Pinpoint the cell where the given text exists, returning its (x, y) midpoint coordinate. 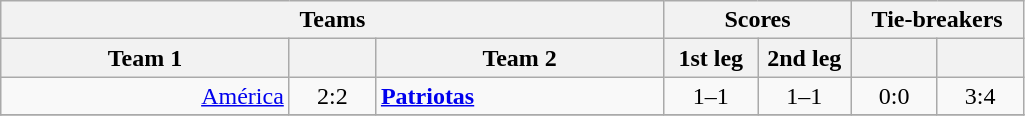
Tie-breakers (937, 20)
Patriotas (520, 96)
2nd leg (805, 58)
Scores (758, 20)
Teams (332, 20)
2:2 (332, 96)
1st leg (711, 58)
Team 1 (146, 58)
0:0 (894, 96)
América (146, 96)
3:4 (980, 96)
Team 2 (520, 58)
